Identify which cell holds the provided text, then report its (X, Y) central coordinate. 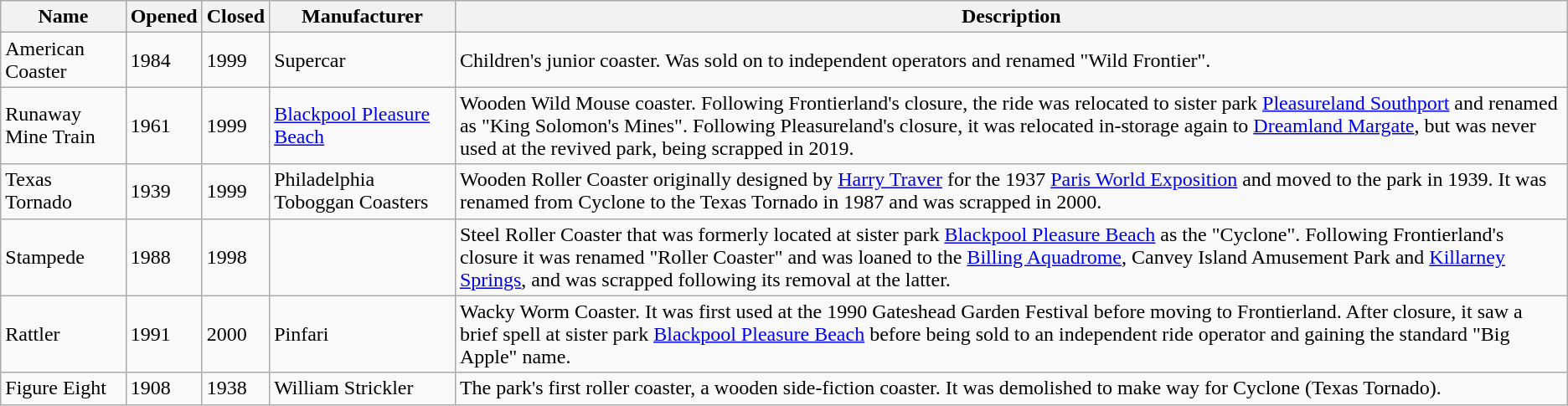
Children's junior coaster. Was sold on to independent operators and renamed "Wild Frontier". (1011, 60)
Manufacturer (363, 17)
1998 (235, 257)
Philadelphia Toboggan Coasters (363, 191)
Supercar (363, 60)
1991 (164, 334)
William Strickler (363, 388)
Blackpool Pleasure Beach (363, 126)
Closed (235, 17)
1984 (164, 60)
2000 (235, 334)
Description (1011, 17)
Figure Eight (64, 388)
Runaway Mine Train (64, 126)
1939 (164, 191)
The park's first roller coaster, a wooden side-fiction coaster. It was demolished to make way for Cyclone (Texas Tornado). (1011, 388)
Pinfari (363, 334)
Stampede (64, 257)
1961 (164, 126)
1938 (235, 388)
1908 (164, 388)
Rattler (64, 334)
1988 (164, 257)
Opened (164, 17)
American Coaster (64, 60)
Name (64, 17)
Texas Tornado (64, 191)
